Output the [X, Y] coordinate of the center of the cell containing the given text.  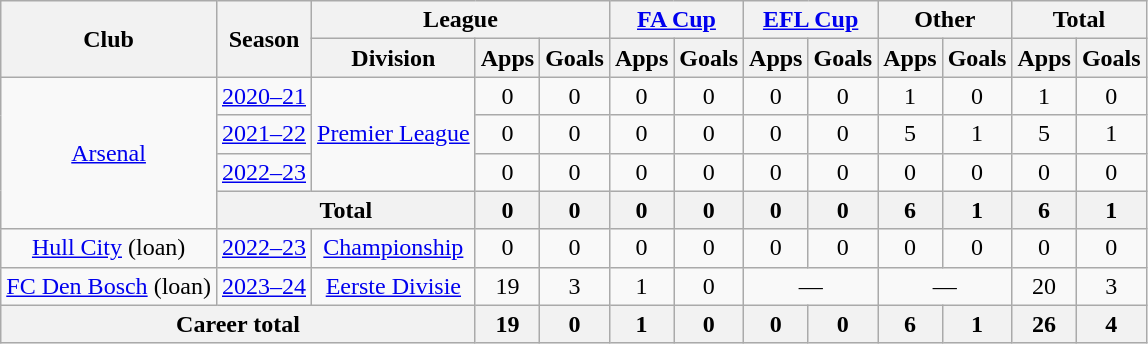
4 [1111, 324]
Championship [394, 248]
2020–21 [264, 96]
20 [1044, 286]
Hull City (loan) [109, 248]
Premier League [394, 134]
2021–22 [264, 134]
League [461, 20]
Arsenal [109, 153]
Eerste Divisie [394, 286]
Other [945, 20]
Career total [238, 324]
EFL Cup [811, 20]
FA Cup [676, 20]
2023–24 [264, 286]
Club [109, 39]
FC Den Bosch (loan) [109, 286]
Season [264, 39]
Division [394, 58]
26 [1044, 324]
